Locate the cell with the specified text and output its [X, Y] center coordinate. 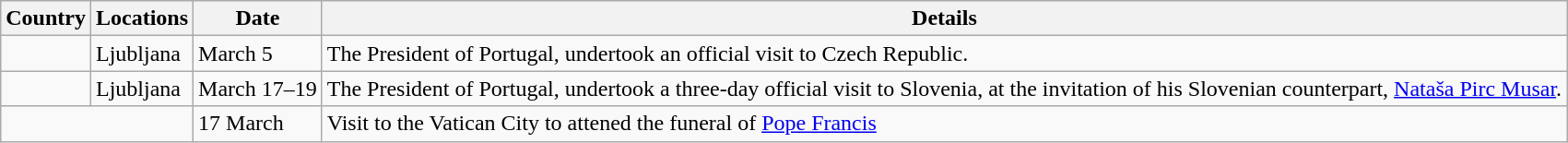
Visit to the Vatican City to attened the funeral of Pope Francis [944, 124]
Details [944, 18]
The President of Portugal, undertook a three-day official visit to Slovenia, at the invitation of his Slovenian counterpart, Nataša Pirc Musar. [944, 89]
March 17–19 [258, 89]
Country [46, 18]
Date [258, 18]
17 March [258, 124]
The President of Portugal, undertook an official visit to Czech Republic. [944, 54]
March 5 [258, 54]
Locations [142, 18]
